Output the [x, y] coordinate of the center of the cell containing the given text.  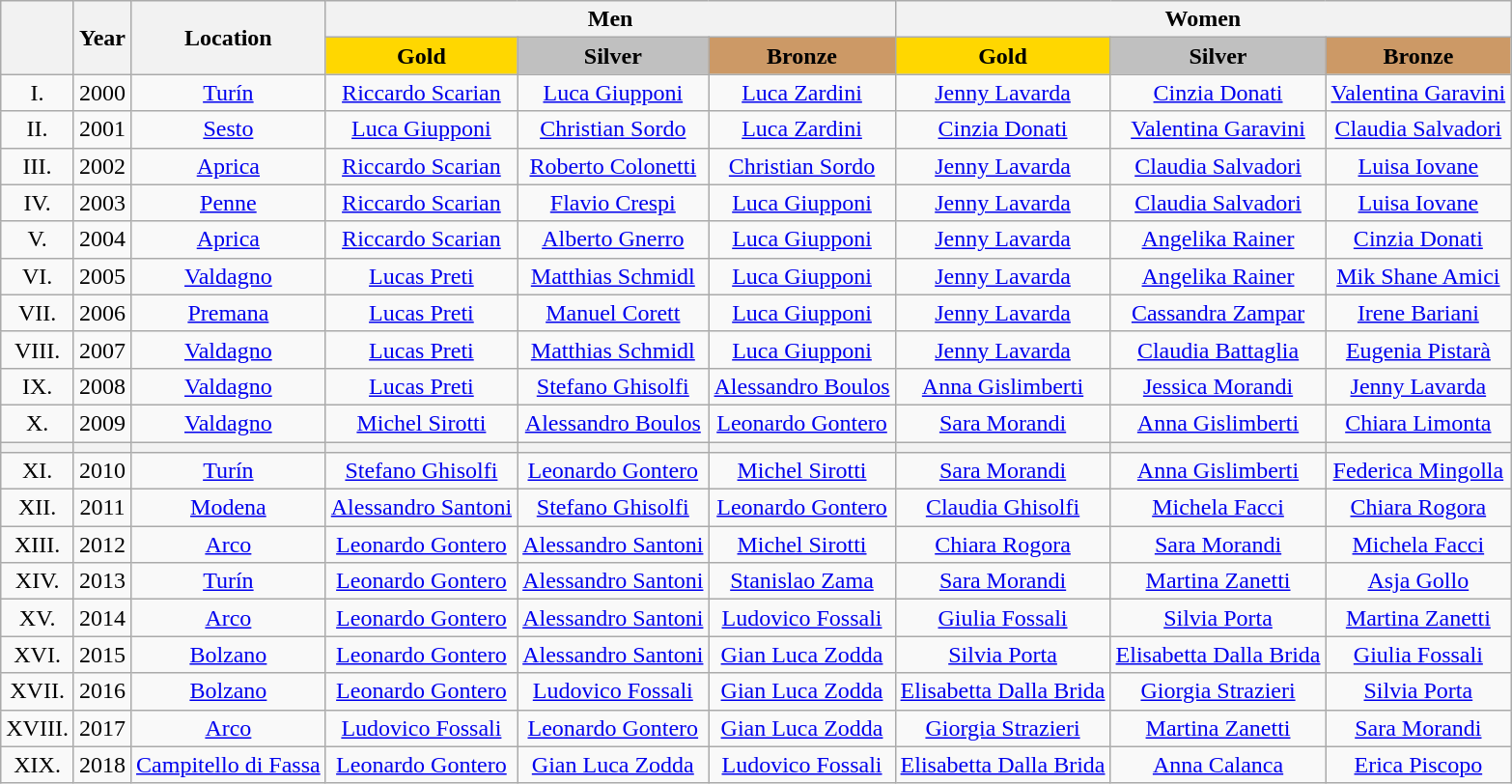
Mik Shane Amici [1418, 276]
XI. [38, 471]
VII. [38, 313]
2006 [102, 313]
Claudia Battaglia [1218, 350]
III. [38, 166]
2010 [102, 471]
Women [1203, 19]
XV. [38, 618]
Location [229, 38]
2016 [102, 691]
2011 [102, 508]
XII. [38, 508]
Claudia Ghisolfi [1002, 508]
IX. [38, 386]
2004 [102, 239]
2017 [102, 728]
IV. [38, 203]
XVIII. [38, 728]
I. [38, 93]
2005 [102, 276]
Premana [229, 313]
Irene Bariani [1418, 313]
Flavio Crespi [613, 203]
Manuel Corett [613, 313]
Modena [229, 508]
2009 [102, 423]
2001 [102, 129]
VIII. [38, 350]
Erica Piscopo [1418, 765]
Sesto [229, 129]
XVII. [38, 691]
2014 [102, 618]
2003 [102, 203]
2002 [102, 166]
XIII. [38, 545]
Roberto Colonetti [613, 166]
2015 [102, 655]
2007 [102, 350]
XIX. [38, 765]
Federica Mingolla [1418, 471]
V. [38, 239]
VI. [38, 276]
Penne [229, 203]
Men [610, 19]
XIV. [38, 581]
Stanislao Zama [801, 581]
2018 [102, 765]
Cassandra Zampar [1218, 313]
Anna Calanca [1218, 765]
Year [102, 38]
Alberto Gnerro [613, 239]
2008 [102, 386]
2000 [102, 93]
Eugenia Pistarà [1418, 350]
Campitello di Fassa [229, 765]
Asja Gollo [1418, 581]
2012 [102, 545]
II. [38, 129]
2013 [102, 581]
XVI. [38, 655]
X. [38, 423]
Jessica Morandi [1218, 386]
Chiara Limonta [1418, 423]
